Capture the cell that displays the provided text and extract its [X, Y] central coordinate. 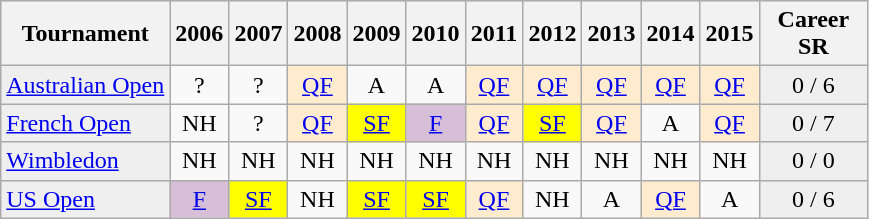
2012 [552, 34]
French Open [86, 123]
2009 [376, 34]
2010 [436, 34]
2014 [670, 34]
US Open [86, 199]
Wimbledon [86, 161]
2013 [612, 34]
2008 [318, 34]
Tournament [86, 34]
2015 [730, 34]
0 / 0 [814, 161]
2011 [494, 34]
Australian Open [86, 85]
2006 [200, 34]
0 / 7 [814, 123]
Career SR [814, 34]
2007 [258, 34]
